Determine the [x, y] coordinate at the center of the cell enclosing the given text.  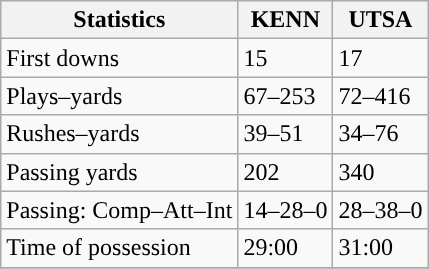
340 [380, 172]
Passing yards [120, 172]
Rushes–yards [120, 134]
31:00 [380, 248]
28–38–0 [380, 210]
15 [286, 58]
Statistics [120, 20]
29:00 [286, 248]
KENN [286, 20]
72–416 [380, 96]
First downs [120, 58]
Passing: Comp–Att–Int [120, 210]
39–51 [286, 134]
17 [380, 58]
67–253 [286, 96]
UTSA [380, 20]
202 [286, 172]
Time of possession [120, 248]
Plays–yards [120, 96]
14–28–0 [286, 210]
34–76 [380, 134]
